Locate the cell with the specified text and output its (X, Y) center coordinate. 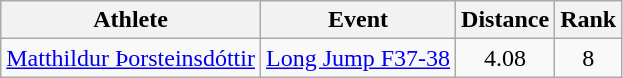
Long Jump F37-38 (358, 58)
Matthildur Þorsteinsdóttir (131, 58)
4.08 (506, 58)
Distance (506, 20)
8 (588, 58)
Event (358, 20)
Athlete (131, 20)
Rank (588, 20)
